Determine the (x, y) coordinate at the center of the cell enclosing the given text.  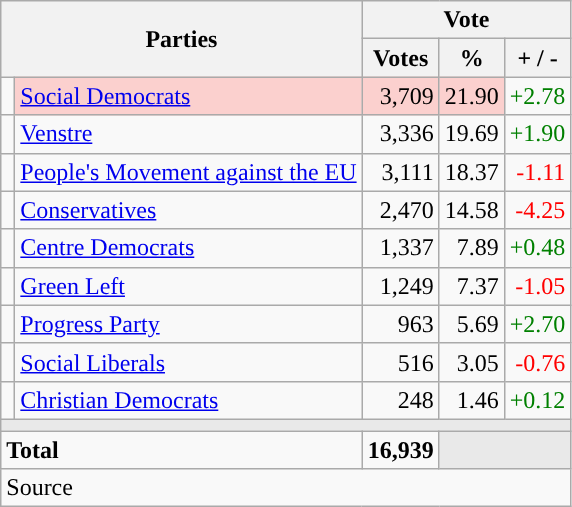
+ / - (538, 58)
Vote (466, 20)
3.05 (472, 362)
Total (182, 449)
+0.48 (538, 248)
1,249 (400, 286)
Progress Party (188, 324)
7.89 (472, 248)
+2.70 (538, 324)
Parties (182, 39)
516 (400, 362)
248 (400, 400)
+0.12 (538, 400)
-1.11 (538, 172)
7.37 (472, 286)
19.69 (472, 134)
Social Democrats (188, 96)
+2.78 (538, 96)
Social Liberals (188, 362)
Source (286, 488)
People's Movement against the EU (188, 172)
3,111 (400, 172)
Christian Democrats (188, 400)
14.58 (472, 210)
Green Left (188, 286)
-0.76 (538, 362)
Venstre (188, 134)
Centre Democrats (188, 248)
2,470 (400, 210)
-4.25 (538, 210)
963 (400, 324)
+1.90 (538, 134)
3,336 (400, 134)
16,939 (400, 449)
18.37 (472, 172)
5.69 (472, 324)
3,709 (400, 96)
Votes (400, 58)
Conservatives (188, 210)
-1.05 (538, 286)
1.46 (472, 400)
1,337 (400, 248)
% (472, 58)
21.90 (472, 96)
